For the text-containing cell, return its midpoint in [X, Y] coordinate format. 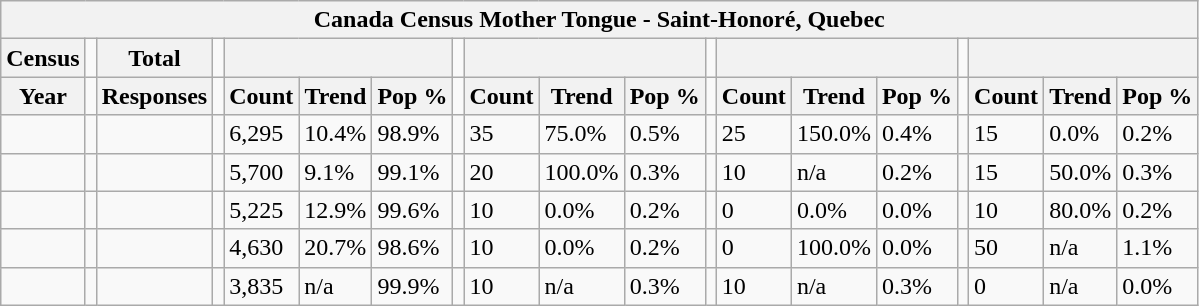
50.0% [1080, 172]
9.1% [336, 172]
10.4% [336, 134]
150.0% [834, 134]
75.0% [582, 134]
99.9% [412, 286]
98.6% [412, 248]
3,835 [262, 286]
Responses [154, 96]
Year [43, 96]
0.4% [916, 134]
1.1% [1158, 248]
20 [502, 172]
5,700 [262, 172]
12.9% [336, 210]
5,225 [262, 210]
Census [43, 58]
Canada Census Mother Tongue - Saint-Honoré, Quebec [600, 20]
99.1% [412, 172]
0.5% [664, 134]
80.0% [1080, 210]
25 [754, 134]
4,630 [262, 248]
20.7% [336, 248]
6,295 [262, 134]
35 [502, 134]
99.6% [412, 210]
98.9% [412, 134]
Total [154, 58]
50 [1006, 248]
